Pinpoint the cell where the given text exists, returning its [X, Y] midpoint coordinate. 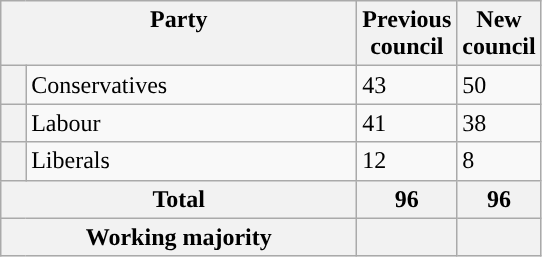
Working majority [179, 237]
Party [179, 34]
Liberals [192, 161]
38 [499, 123]
50 [499, 85]
Previous council [407, 34]
8 [499, 161]
12 [407, 161]
41 [407, 123]
Labour [192, 123]
New council [499, 34]
43 [407, 85]
Total [179, 199]
Conservatives [192, 85]
